Detect which cell encompasses the target text, then output its [x, y] center coordinate. 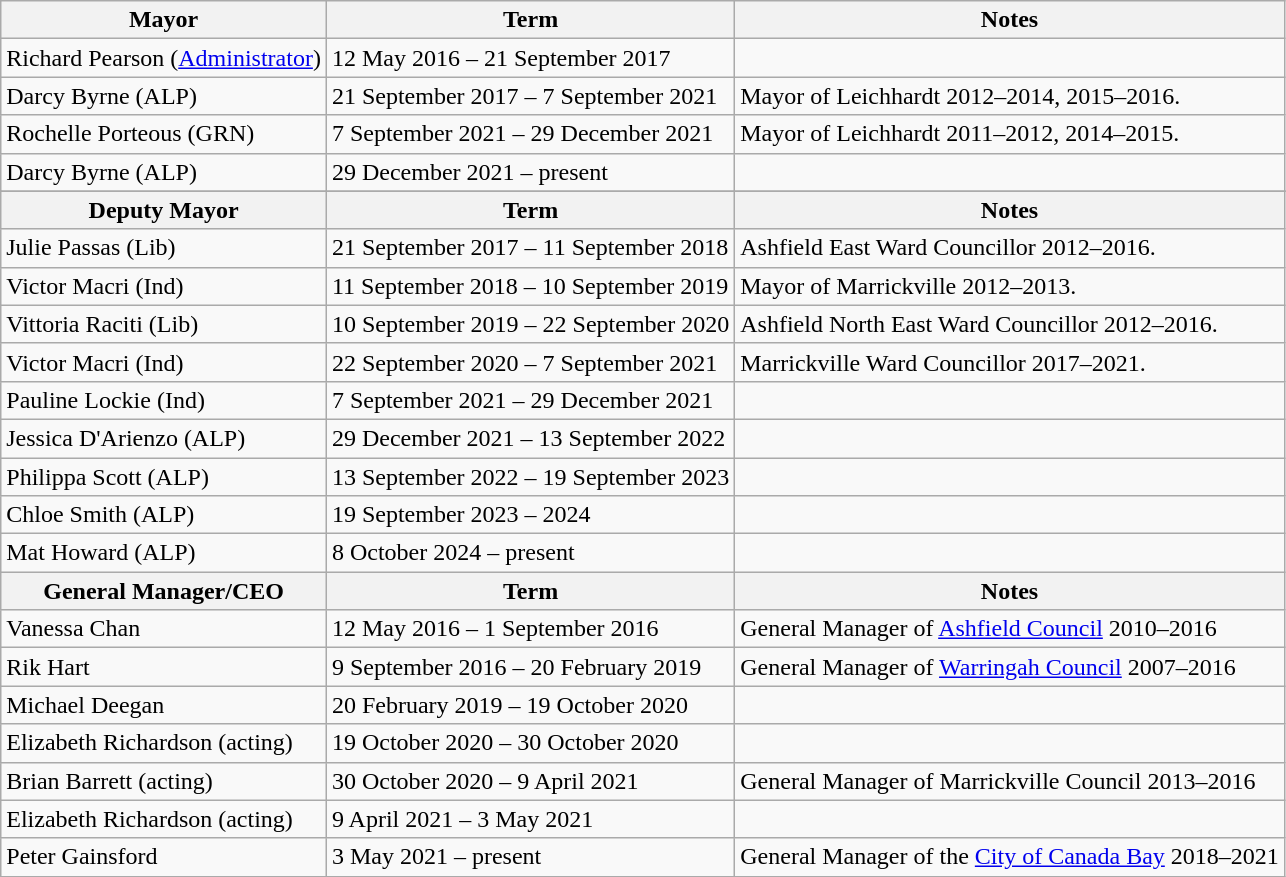
3 May 2021 – present [530, 857]
Rochelle Porteous (GRN) [164, 134]
Rik Hart [164, 667]
Mayor of Leichhardt 2011–2012, 2014–2015. [1010, 134]
22 September 2020 – 7 September 2021 [530, 362]
Peter Gainsford [164, 857]
12 May 2016 – 21 September 2017 [530, 58]
Mayor [164, 20]
29 December 2021 – 13 September 2022 [530, 438]
Julie Passas (Lib) [164, 248]
Vittoria Raciti (Lib) [164, 324]
Richard Pearson (Administrator) [164, 58]
General Manager of the City of Canada Bay 2018–2021 [1010, 857]
19 September 2023 – 2024 [530, 515]
General Manager of Ashfield Council 2010–2016 [1010, 629]
9 April 2021 – 3 May 2021 [530, 819]
19 October 2020 – 30 October 2020 [530, 743]
20 February 2019 – 19 October 2020 [530, 705]
Mat Howard (ALP) [164, 553]
Philippa Scott (ALP) [164, 477]
Deputy Mayor [164, 210]
9 September 2016 – 20 February 2019 [530, 667]
General Manager of Marrickville Council 2013–2016 [1010, 781]
Michael Deegan [164, 705]
Marrickville Ward Councillor 2017–2021. [1010, 362]
Jessica D'Arienzo (ALP) [164, 438]
Ashfield North East Ward Councillor 2012–2016. [1010, 324]
30 October 2020 – 9 April 2021 [530, 781]
General Manager/CEO [164, 591]
12 May 2016 – 1 September 2016 [530, 629]
Pauline Lockie (Ind) [164, 400]
13 September 2022 – 19 September 2023 [530, 477]
Mayor of Leichhardt 2012–2014, 2015–2016. [1010, 96]
29 December 2021 – present [530, 172]
Brian Barrett (acting) [164, 781]
11 September 2018 – 10 September 2019 [530, 286]
21 September 2017 – 7 September 2021 [530, 96]
General Manager of Warringah Council 2007–2016 [1010, 667]
Vanessa Chan [164, 629]
Chloe Smith (ALP) [164, 515]
10 September 2019 – 22 September 2020 [530, 324]
21 September 2017 – 11 September 2018 [530, 248]
Mayor of Marrickville 2012–2013. [1010, 286]
8 October 2024 – present [530, 553]
Ashfield East Ward Councillor 2012–2016. [1010, 248]
